Search for the cell housing the specified text and yield its (x, y) center coordinate. 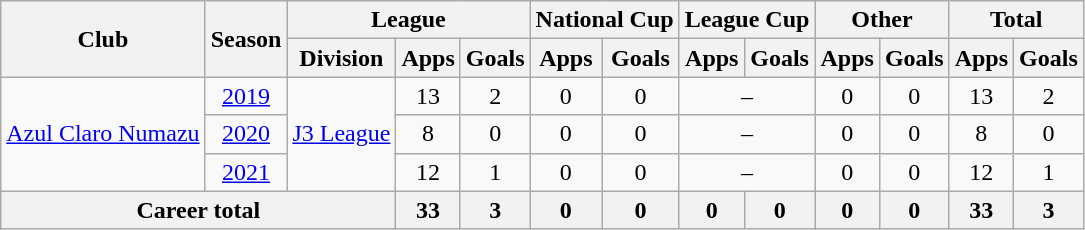
League (408, 20)
Azul Claro Numazu (103, 134)
Division (342, 58)
Club (103, 39)
Total (1016, 20)
2020 (246, 134)
J3 League (342, 134)
National Cup (604, 20)
Other (882, 20)
2019 (246, 96)
2021 (246, 172)
Career total (198, 210)
League Cup (747, 20)
Season (246, 39)
